Determine the (x, y) coordinate at the center of the cell enclosing the given text.  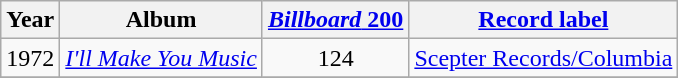
Scepter Records/Columbia (544, 58)
Record label (544, 20)
1972 (30, 58)
Year (30, 20)
I'll Make You Music (162, 58)
124 (335, 58)
Album (162, 20)
Billboard 200 (335, 20)
